Detect which cell encompasses the target text, then output its [x, y] center coordinate. 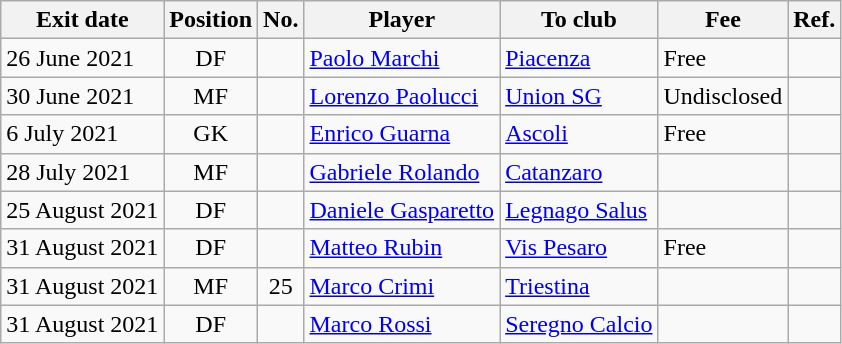
GK [211, 134]
Lorenzo Paolucci [402, 96]
25 August 2021 [82, 210]
25 [281, 286]
Marco Crimi [402, 286]
Legnago Salus [579, 210]
6 July 2021 [82, 134]
Matteo Rubin [402, 248]
Seregno Calcio [579, 324]
Union SG [579, 96]
Daniele Gasparetto [402, 210]
30 June 2021 [82, 96]
Enrico Guarna [402, 134]
28 July 2021 [82, 172]
Exit date [82, 20]
Position [211, 20]
No. [281, 20]
Fee [723, 20]
Triestina [579, 286]
Player [402, 20]
Gabriele Rolando [402, 172]
Vis Pesaro [579, 248]
Paolo Marchi [402, 58]
Marco Rossi [402, 324]
Undisclosed [723, 96]
Ref. [814, 20]
Ascoli [579, 134]
Catanzaro [579, 172]
To club [579, 20]
Piacenza [579, 58]
26 June 2021 [82, 58]
